Determine the [x, y] coordinate at the center of the cell enclosing the given text.  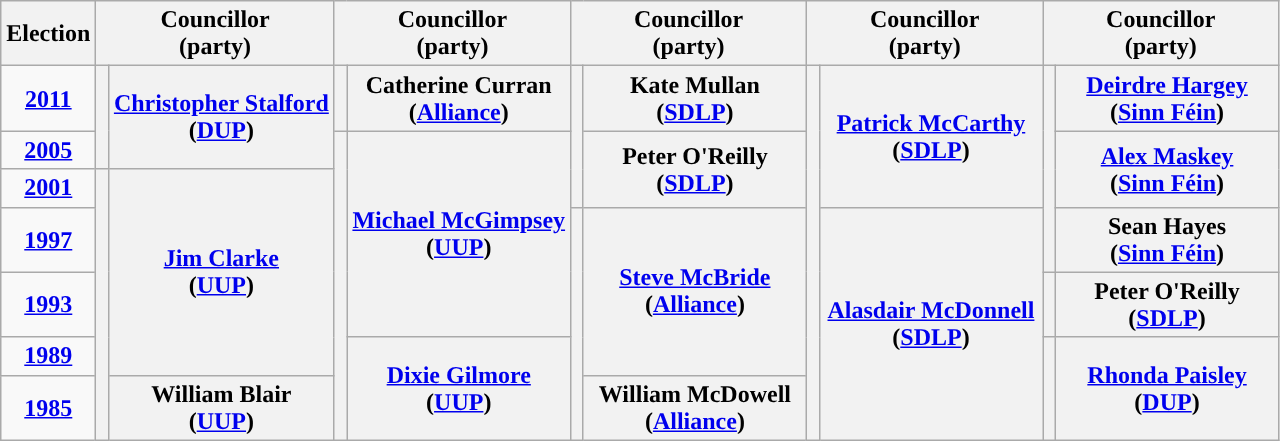
2001 [48, 188]
1993 [48, 304]
Deirdre Hargey (Sinn Féin) [1167, 98]
2011 [48, 98]
Dixie Gilmore (UUP) [459, 388]
Michael McGimpsey (UUP) [459, 234]
Steve McBride (Alliance) [695, 291]
Alasdair McDonnell (SDLP) [931, 324]
Kate Mullan (SDLP) [695, 98]
Christopher Stalford (DUP) [221, 118]
William McDowell (Alliance) [695, 408]
1997 [48, 240]
Alex Maskey (Sinn Féin) [1167, 169]
1985 [48, 408]
Rhonda Paisley (DUP) [1167, 388]
1989 [48, 356]
Election [48, 34]
Catherine Curran (Alliance) [459, 98]
William Blair (UUP) [221, 408]
Sean Hayes (Sinn Féin) [1167, 240]
Jim Clarke (UUP) [221, 272]
2005 [48, 150]
Patrick McCarthy (SDLP) [931, 136]
